Return the [x, y] coordinate for the center point of the cell that contains the specified text.  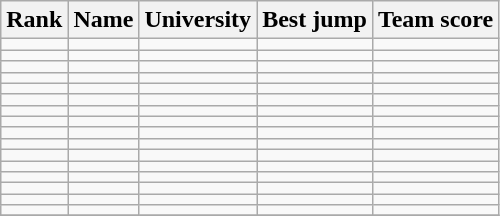
Rank [34, 20]
Best jump [315, 20]
University [198, 20]
Name [104, 20]
Team score [435, 20]
